Determine the (x, y) coordinate at the center of the cell enclosing the given text.  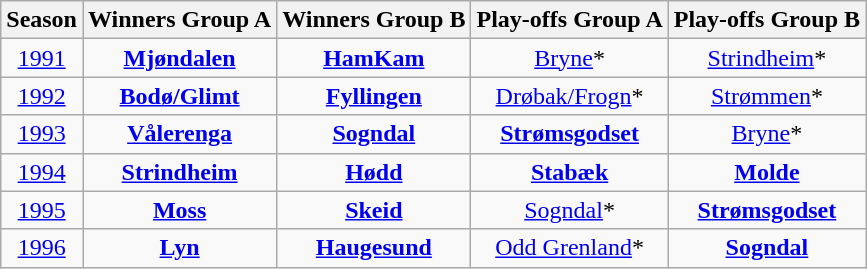
Haugesund (374, 248)
Vålerenga (179, 134)
Strømmen* (766, 96)
Mjøndalen (179, 58)
Odd Grenland* (570, 248)
1994 (42, 172)
1996 (42, 248)
Bodø/Glimt (179, 96)
Hødd (374, 172)
Play-offs Group A (570, 20)
Winners Group A (179, 20)
Play-offs Group B (766, 20)
Lyn (179, 248)
Winners Group B (374, 20)
Skeid (374, 210)
Molde (766, 172)
Fyllingen (374, 96)
Drøbak/Frogn* (570, 96)
Strindheim* (766, 58)
1991 (42, 58)
Moss (179, 210)
1995 (42, 210)
Sogndal* (570, 210)
Season (42, 20)
1992 (42, 96)
HamKam (374, 58)
Strindheim (179, 172)
Stabæk (570, 172)
1993 (42, 134)
